Extract the [X, Y] coordinate from the center of the cell holding the provided text.  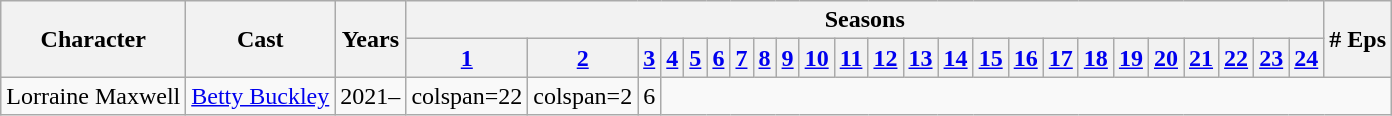
15 [990, 58]
8 [764, 58]
Years [370, 39]
5 [696, 58]
Character [94, 39]
11 [851, 58]
4 [672, 58]
# Eps [1358, 39]
10 [816, 58]
2 [583, 58]
9 [788, 58]
1 [467, 58]
Betty Buckley [260, 96]
21 [1202, 58]
22 [1236, 58]
23 [1272, 58]
colspan=22 [467, 96]
Seasons [865, 20]
2021– [370, 96]
7 [742, 58]
18 [1096, 58]
13 [920, 58]
12 [886, 58]
20 [1166, 58]
Cast [260, 39]
14 [956, 58]
17 [1060, 58]
24 [1306, 58]
16 [1026, 58]
19 [1130, 58]
colspan=2 [583, 96]
Lorraine Maxwell [94, 96]
3 [650, 58]
